For the text-containing cell, return its midpoint in [x, y] coordinate format. 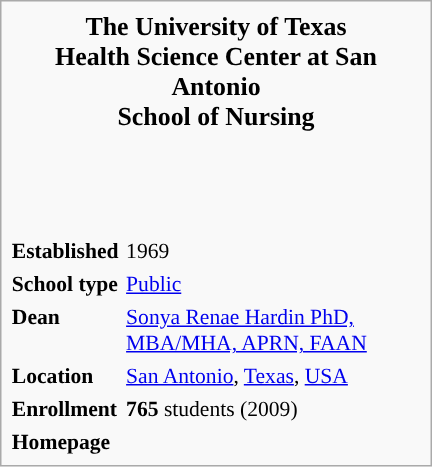
Public [274, 285]
Sonya Renae Hardin PhD, MBA/MHA, APRN, FAAN [274, 331]
Enrollment [65, 409]
San Antonio, Texas, USA [274, 376]
765 students (2009) [274, 409]
Homepage [65, 442]
The University of TexasHealth Science Center at San AntonioSchool of Nursing [216, 72]
1969 [274, 252]
School type [65, 285]
Established [65, 252]
Location [65, 376]
Dean [65, 331]
